For the text-containing cell, return its midpoint in [X, Y] coordinate format. 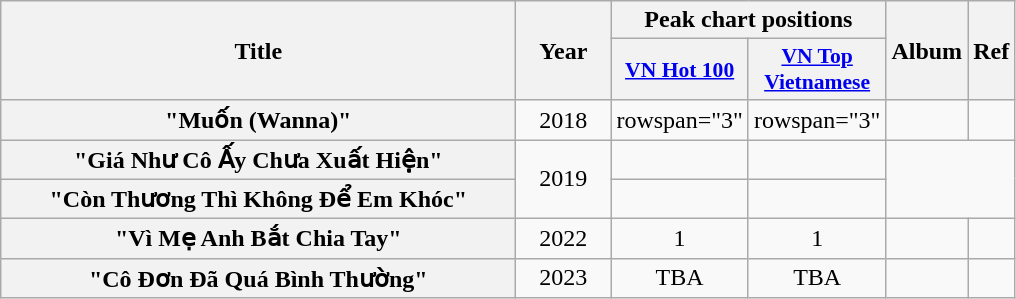
"Muốn (Wanna)" [258, 120]
2023 [564, 278]
2022 [564, 239]
Year [564, 50]
Ref [992, 50]
"Cô Đơn Đã Quá Bình Thường" [258, 278]
"Còn Thương Thì Không Để Em Khóc" [258, 199]
2019 [564, 180]
2018 [564, 120]
"Giá Như Cô Ấy Chưa Xuất Hiện" [258, 160]
Album [927, 50]
Title [258, 50]
VN Hot 100 [680, 70]
Peak chart positions [748, 20]
"Vì Mẹ Anh Bắt Chia Tay" [258, 239]
VN Top Vietnamese [817, 70]
